Provide the (x, y) coordinate of the cell's center where the given text is located.  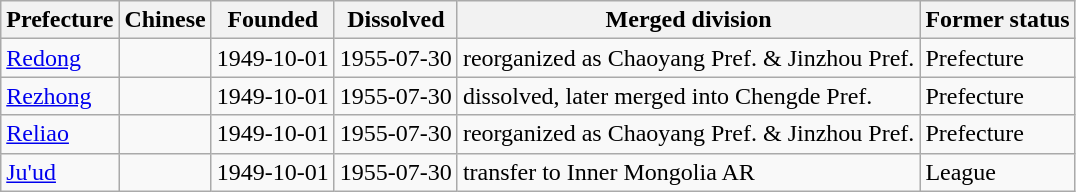
Merged division (688, 20)
Chinese (165, 20)
transfer to Inner Mongolia AR (688, 172)
Ju'ud (60, 172)
Former status (998, 20)
Founded (272, 20)
Reliao (60, 134)
Redong (60, 58)
Rezhong (60, 96)
League (998, 172)
dissolved, later merged into Chengde Pref. (688, 96)
Dissolved (396, 20)
